Extract the [x, y] coordinate from the center of the cell holding the provided text.  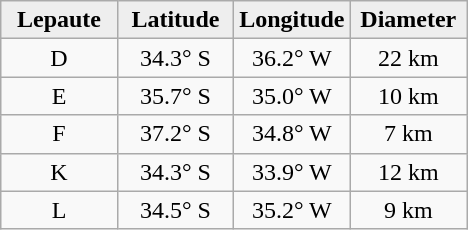
33.9° W [292, 172]
34.5° S [175, 210]
35.7° S [175, 96]
36.2° W [292, 58]
12 km [408, 172]
Longitude [292, 20]
35.0° W [292, 96]
F [59, 134]
22 km [408, 58]
37.2° S [175, 134]
10 km [408, 96]
35.2° W [292, 210]
7 km [408, 134]
Diameter [408, 20]
K [59, 172]
9 km [408, 210]
Lepaute [59, 20]
34.8° W [292, 134]
D [59, 58]
Latitude [175, 20]
E [59, 96]
L [59, 210]
